Locate the cell with the specified text and output its [x, y] center coordinate. 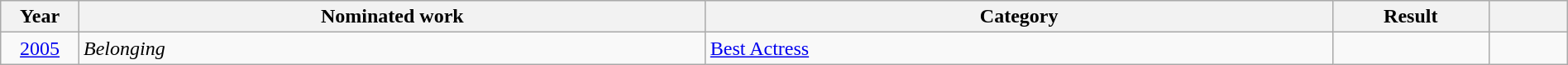
Category [1019, 17]
Result [1411, 17]
Belonging [392, 48]
2005 [40, 48]
Nominated work [392, 17]
Year [40, 17]
Best Actress [1019, 48]
